Find where the given text appears and provide that cell's center as [x, y] coordinate. 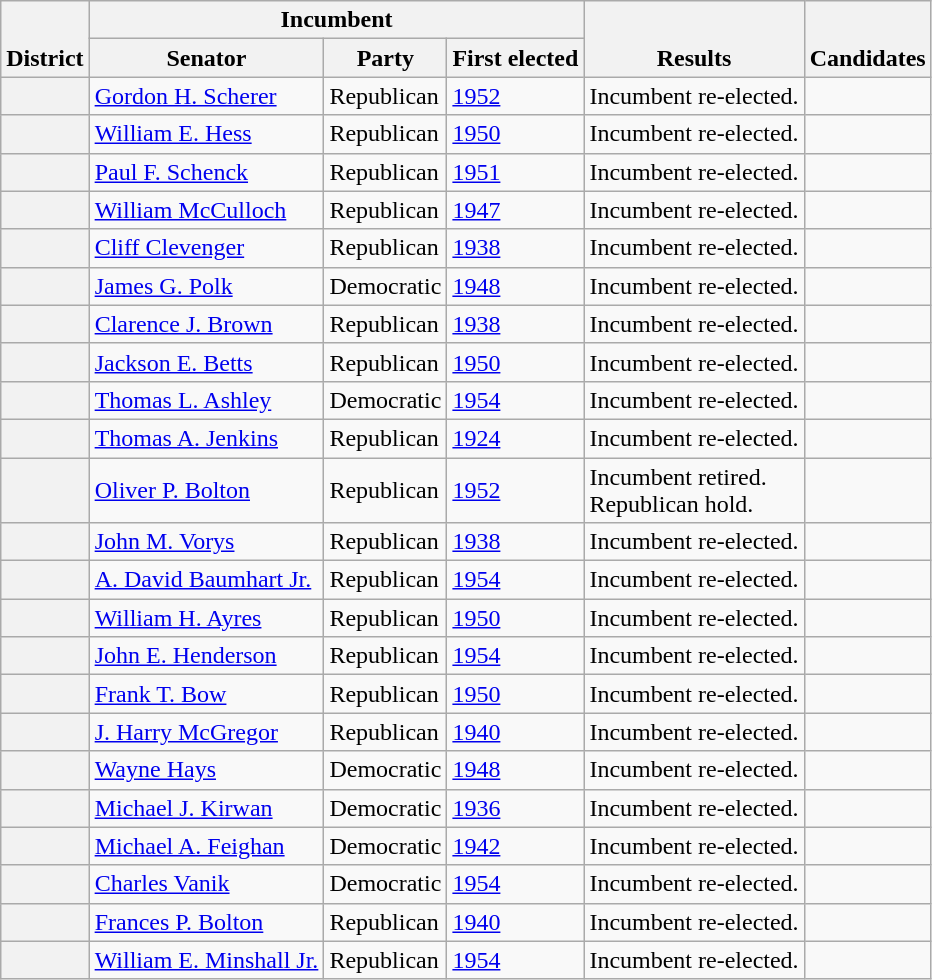
1936 [516, 808]
Senator [206, 58]
1951 [516, 172]
District [45, 39]
Michael J. Kirwan [206, 808]
J. Harry McGregor [206, 732]
Cliff Clevenger [206, 248]
John M. Vorys [206, 542]
Clarence J. Brown [206, 324]
Gordon H. Scherer [206, 96]
Party [386, 58]
Incumbent retired.Republican hold. [694, 490]
Frances P. Bolton [206, 922]
William E. Hess [206, 134]
Michael A. Feighan [206, 846]
1924 [516, 438]
First elected [516, 58]
Incumbent [336, 20]
Paul F. Schenck [206, 172]
William E. Minshall Jr. [206, 960]
James G. Polk [206, 286]
1947 [516, 210]
Wayne Hays [206, 770]
Results [694, 39]
Candidates [868, 39]
Frank T. Bow [206, 694]
1942 [516, 846]
John E. Henderson [206, 656]
William H. Ayres [206, 618]
Oliver P. Bolton [206, 490]
William McCulloch [206, 210]
A. David Baumhart Jr. [206, 580]
Thomas A. Jenkins [206, 438]
Thomas L. Ashley [206, 400]
Charles Vanik [206, 884]
Jackson E. Betts [206, 362]
